For the text-containing cell, return its midpoint in [X, Y] coordinate format. 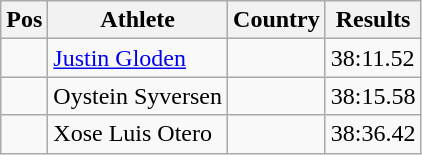
Results [373, 20]
38:36.42 [373, 134]
Pos [24, 20]
Oystein Syversen [138, 96]
38:15.58 [373, 96]
Athlete [138, 20]
Justin Gloden [138, 58]
Xose Luis Otero [138, 134]
Country [277, 20]
38:11.52 [373, 58]
